Detect which cell encompasses the target text, then output its (X, Y) center coordinate. 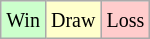
Loss (126, 20)
Win (24, 20)
Draw (72, 20)
